Capture the cell that displays the provided text and extract its [x, y] central coordinate. 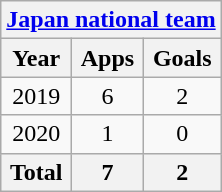
6 [108, 96]
1 [108, 134]
Apps [108, 58]
Year [36, 58]
2020 [36, 134]
2019 [36, 96]
Total [36, 172]
Goals [182, 58]
Japan national team [111, 20]
0 [182, 134]
7 [108, 172]
